Find where the given text appears and provide that cell's center as (x, y) coordinate. 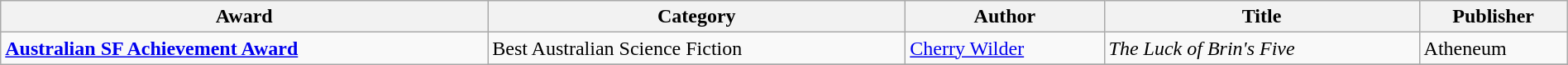
The Luck of Brin's Five (1262, 48)
Cherry Wilder (1005, 48)
Australian SF Achievement Award (245, 48)
Atheneum (1494, 48)
Title (1262, 17)
Award (245, 17)
Publisher (1494, 17)
Best Australian Science Fiction (696, 48)
Category (696, 17)
Author (1005, 17)
